Find where the given text appears and provide that cell's center as [X, Y] coordinate. 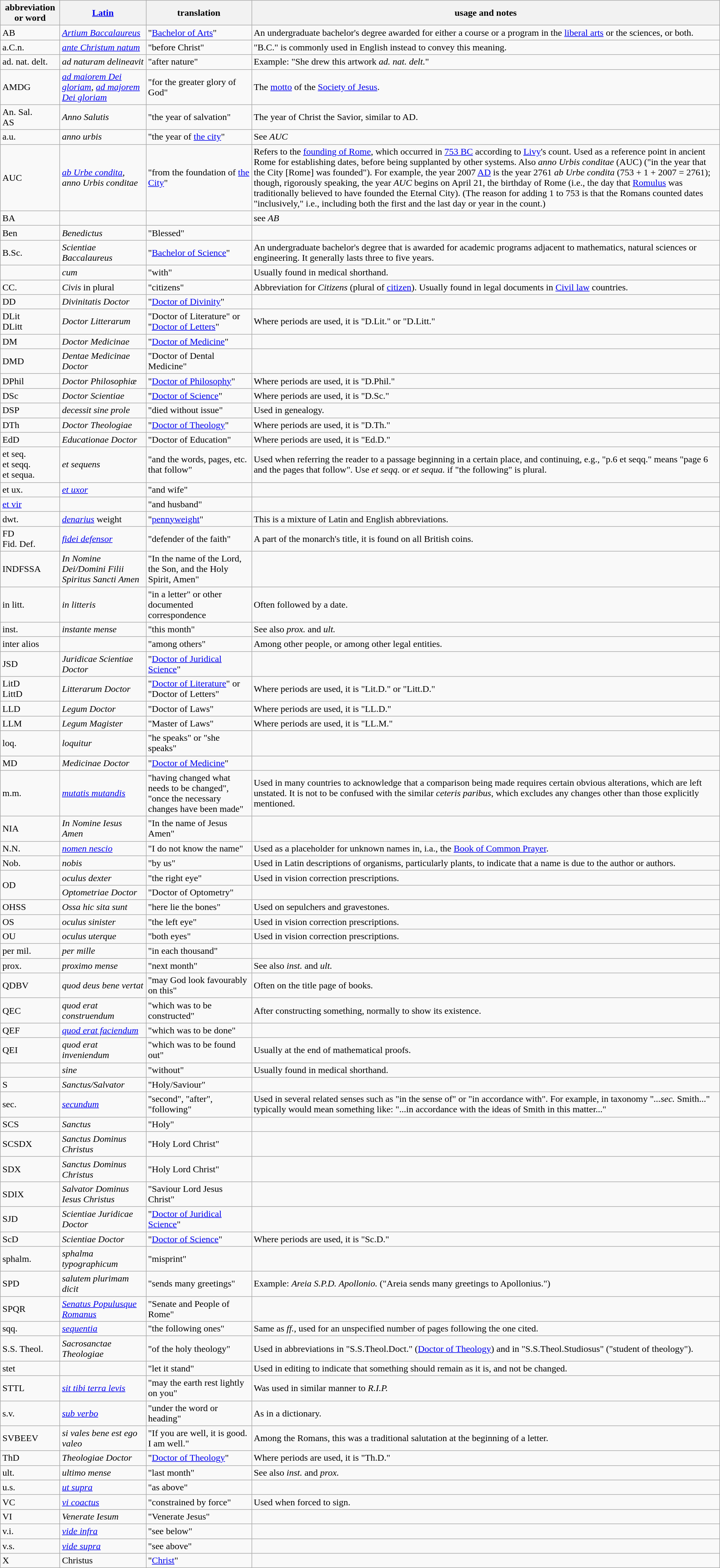
vi coactus [103, 1502]
Where periods are used, it is "LL.D." [485, 709]
S.S. Theol. [30, 1348]
QEF [30, 1030]
Litterarum Doctor [103, 689]
Legum Magister [103, 723]
inst. [30, 630]
Used when forced to sign. [485, 1502]
"the year of salvation" [199, 117]
Often followed by a date. [485, 605]
Doctor Theologiae [103, 425]
"last month" [199, 1473]
See also inst. and prox. [485, 1473]
The motto of the Society of Jesus. [485, 87]
"Senate and People of Rome" [199, 1309]
"here lie the bones" [199, 907]
Where periods are used, it is "D.Th." [485, 425]
QEI [30, 1050]
Example: Areia S.P.D. Apollonio. ("Areia sends many greetings to Apollonius.") [485, 1284]
Scientiae Baccalaureus [103, 252]
usage and notes [485, 13]
"among others" [199, 644]
"which was to be found out" [199, 1050]
"I do not know the name" [199, 848]
"under the word or heading" [199, 1413]
Used in genealogy. [485, 410]
After constructing something, normally to show its existence. [485, 1011]
LLD [30, 709]
"and the words, pages, etc. that follow" [199, 465]
QDBV [30, 985]
ult. [30, 1473]
Theologiae Doctor [103, 1458]
Optometriae Doctor [103, 892]
inter alios [30, 644]
Doctor Philosophiæ [103, 381]
AMDG [30, 87]
Ossa hic sita sunt [103, 907]
"citizens" [199, 287]
a.C.n. [30, 47]
quod deus bene vertat [103, 985]
Where periods are used, it is "Lit.D." or "Litt.D." [485, 689]
VI [30, 1516]
QEC [30, 1011]
si vales bene est ego valeo [103, 1438]
Doctor Scientiae [103, 396]
"defender of the faith" [199, 538]
EdD [30, 440]
secundum [103, 1105]
ad maiorem Dei gloriam, ad majorem Dei gloriam [103, 87]
"before Christ" [199, 47]
"the following ones" [199, 1329]
Christus [103, 1561]
This is a mixture of Latin and English abbreviations. [485, 519]
sphalm. [30, 1259]
"Venerate Jesus" [199, 1516]
"which was to be done" [199, 1030]
"the year of the city" [199, 137]
Used in abbreviations in "S.S.Theol.Doct." (Doctor of Theology) and in "S.S.Theol.Studiosus" ("student of theology"). [485, 1348]
SCS [30, 1124]
Same as ff., used for an unspecified number of pages following the one cited. [485, 1329]
SVBEEV [30, 1438]
JSD [30, 664]
X [30, 1561]
et uxor [103, 490]
LLM [30, 723]
Senatus Populusque Romanus [103, 1309]
Sanctus [103, 1124]
Artium Baccalaureus [103, 33]
translation [199, 13]
"after nature" [199, 62]
"this month" [199, 630]
Nob. [30, 863]
mutatis mutandis [103, 793]
sec. [30, 1105]
oculus dexter [103, 878]
VC [30, 1502]
"Christ" [199, 1561]
Where periods are used, it is "D.Phil." [485, 381]
sequentia [103, 1329]
ScD [30, 1239]
Sanctus/Salvator [103, 1085]
Used on sepulchers and gravestones. [485, 907]
An. Sal.AS [30, 117]
m.m. [30, 793]
Sacrosanctae Theologiae [103, 1348]
sub verbo [103, 1413]
DSc [30, 396]
"sends many greetings" [199, 1284]
Was used in similar manner to R.I.P. [485, 1388]
vide infra [103, 1531]
LitDLittD [30, 689]
et vir [30, 504]
"both eyes" [199, 936]
et seq.et seqq.et sequa. [30, 465]
"constrained by force" [199, 1502]
"B.C." is commonly used in English instead to convey this meaning. [485, 47]
decessit sine prole [103, 410]
SDIX [30, 1194]
dwt. [30, 519]
ante Christum natum [103, 47]
MD [30, 763]
"with" [199, 272]
SDX [30, 1169]
"Bachelor of Arts" [199, 33]
oculus sinister [103, 922]
Among the Romans, this was a traditional salutation at the beginning of a letter. [485, 1438]
loquitur [103, 743]
"without" [199, 1070]
"Blessed" [199, 233]
DTh [30, 425]
"having changed what needs to be changed", "once the necessary changes have been made" [199, 793]
"let it stand" [199, 1368]
NIA [30, 828]
DM [30, 342]
stet [30, 1368]
"Doctor of Optometry" [199, 892]
prox. [30, 966]
AB [30, 33]
CC. [30, 287]
Usually at the end of mathematical proofs. [485, 1050]
nomen nescio [103, 848]
ThD [30, 1458]
Civis in plural [103, 287]
"Holy/Saviour" [199, 1085]
Where periods are used, it is "D.Sc." [485, 396]
et ux. [30, 490]
Example: "She drew this artwork ad. nat. delt." [485, 62]
DMD [30, 362]
"the right eye" [199, 878]
cum [103, 272]
a.u. [30, 137]
"in each thousand" [199, 951]
In Nomine Dei/Domini Filii Spiritus Sancti Amen [103, 569]
"which was to be constructed" [199, 1011]
OS [30, 922]
oculus uterque [103, 936]
"In the name of the Lord, the Son, and the Holy Spirit, Amen" [199, 569]
Doctor Litterarum [103, 322]
Salvator Dominus Iesus Christus [103, 1194]
sit tibi terra levis [103, 1388]
A part of the monarch's title, it is found on all British coins. [485, 538]
INDFSSA [30, 569]
salutem plurimam dicit [103, 1284]
sqq. [30, 1329]
"In the name of Jesus Amen" [199, 828]
"and wife" [199, 490]
DLitDLitt [30, 322]
N.N. [30, 848]
See also inst. and ult. [485, 966]
SJD [30, 1219]
Where periods are used, it is "Th.D." [485, 1458]
Used in editing to indicate that something should remain as it is, and not be changed. [485, 1368]
in litteris [103, 605]
"next month" [199, 966]
Where periods are used, it is "LL.M." [485, 723]
"pennyweight" [199, 519]
"he speaks" or "she speaks" [199, 743]
BA [30, 218]
Divinitatis Doctor [103, 302]
DD [30, 302]
Used as a placeholder for unknown names in, i.a., the Book of Common Prayer. [485, 848]
"Saviour Lord Jesus Christ" [199, 1194]
Juridicae Scientiae Doctor [103, 664]
loq. [30, 743]
"If you are well, it is good. I am well." [199, 1438]
quod erat faciendum [103, 1030]
"Holy" [199, 1124]
Abbreviation for Citizens (plural of citizen). Usually found in legal documents in Civil law countries. [485, 287]
The year of Christ the Savior, similar to AD. [485, 117]
Where periods are used, it is "D.Lit." or "D.Litt." [485, 322]
Often on the title page of books. [485, 985]
Venerate Iesum [103, 1516]
quod erat construendum [103, 1011]
"in a letter" or other documented correspondence [199, 605]
"the left eye" [199, 922]
anno urbis [103, 137]
"second", "after", "following" [199, 1105]
As in a dictionary. [485, 1413]
Anno Salutis [103, 117]
"may God look favourably on this" [199, 985]
sine [103, 1070]
v.s. [30, 1546]
Doctor Medicinae [103, 342]
S [30, 1085]
An undergraduate bachelor's degree awarded for either a course or a program in the liberal arts or the sciences, or both. [485, 33]
See also prox. and ult. [485, 630]
"of the holy theology" [199, 1348]
sphalma typographicum [103, 1259]
"Doctor of Divinity" [199, 302]
vide supra [103, 1546]
OHSS [30, 907]
Where periods are used, it is "Sc.D." [485, 1239]
in litt. [30, 605]
Ben [30, 233]
"and husband" [199, 504]
v.i. [30, 1531]
STTL [30, 1388]
quod erat inveniendum [103, 1050]
"Bachelor of Science" [199, 252]
DSP [30, 410]
Medicinae Doctor [103, 763]
SPD [30, 1284]
See AUC [485, 137]
Legum Doctor [103, 709]
In Nomine Iesus Amen [103, 828]
Where periods are used, it is "Ed.D." [485, 440]
"see below" [199, 1531]
B.Sc. [30, 252]
u.s. [30, 1487]
ab Urbe condita, anno Urbis conditae [103, 178]
ad. nat. delt. [30, 62]
"misprint" [199, 1259]
"Doctor of Laws" [199, 709]
"by us" [199, 863]
nobis [103, 863]
Among other people, or among other legal entities. [485, 644]
FDFid. Def. [30, 538]
ultimo mense [103, 1473]
"from the foundation of the City" [199, 178]
DPhil [30, 381]
"Doctor of Education" [199, 440]
per mille [103, 951]
denarius weight [103, 519]
"may the earth rest lightly on you" [199, 1388]
ad naturam delineavit [103, 62]
SCSDX [30, 1144]
"Master of Laws" [199, 723]
"for the greater glory of God" [199, 87]
"see above" [199, 1546]
OD [30, 885]
Benedictus [103, 233]
OU [30, 936]
Scientiae Doctor [103, 1239]
Educationae Doctor [103, 440]
Latin [103, 13]
Dentae Medicinae Doctor [103, 362]
fidei defensor [103, 538]
Scientiae Juridicae Doctor [103, 1219]
per mil. [30, 951]
"died without issue" [199, 410]
abbreviation or word [30, 13]
see AB [485, 218]
et sequens [103, 465]
"Doctor of Philosophy" [199, 381]
instante mense [103, 630]
ut supra [103, 1487]
proximo mense [103, 966]
"as above" [199, 1487]
AUC [30, 178]
SPQR [30, 1309]
Used in Latin descriptions of organisms, particularly plants, to indicate that a name is due to the author or authors. [485, 863]
s.v. [30, 1413]
"Doctor of Dental Medicine" [199, 362]
